Pinpoint the cell where the given text exists, returning its (x, y) midpoint coordinate. 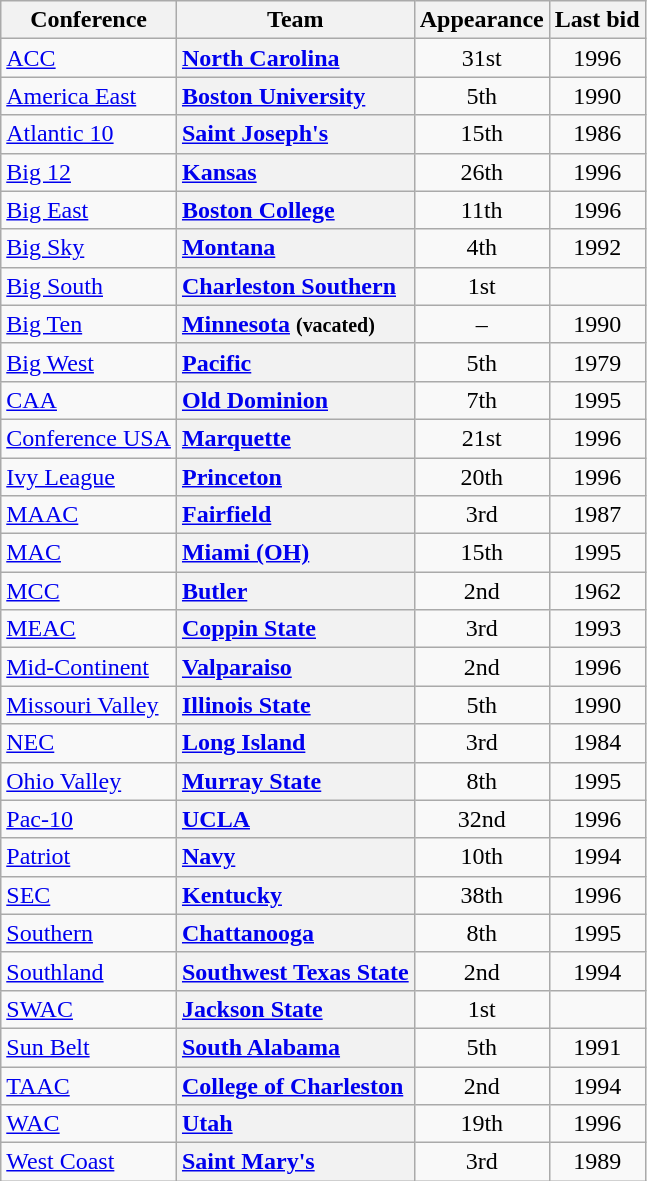
Butler (295, 591)
19th (482, 1124)
Big 12 (89, 172)
Illinois State (295, 705)
Appearance (482, 20)
1992 (597, 248)
Ohio Valley (89, 781)
Big Ten (89, 324)
Southern (89, 933)
Conference (89, 20)
Kentucky (295, 895)
20th (482, 477)
Boston University (295, 96)
Big South (89, 286)
7th (482, 400)
Team (295, 20)
1979 (597, 362)
Chattanooga (295, 933)
CAA (89, 400)
Patriot (89, 857)
UCLA (295, 819)
Mid-Continent (89, 667)
1993 (597, 629)
Big East (89, 210)
North Carolina (295, 58)
Charleston Southern (295, 286)
WAC (89, 1124)
1962 (597, 591)
Coppin State (295, 629)
Big West (89, 362)
Pac-10 (89, 819)
Miami (OH) (295, 553)
TAAC (89, 1085)
26th (482, 172)
Jackson State (295, 1009)
MAAC (89, 515)
Ivy League (89, 477)
Saint Joseph's (295, 134)
1984 (597, 743)
South Alabama (295, 1047)
Princeton (295, 477)
10th (482, 857)
1989 (597, 1162)
Long Island (295, 743)
1987 (597, 515)
Sun Belt (89, 1047)
31st (482, 58)
Pacific (295, 362)
College of Charleston (295, 1085)
Southwest Texas State (295, 971)
Last bid (597, 20)
SWAC (89, 1009)
America East (89, 96)
Murray State (295, 781)
– (482, 324)
1991 (597, 1047)
MEAC (89, 629)
Kansas (295, 172)
MAC (89, 553)
Big Sky (89, 248)
38th (482, 895)
Fairfield (295, 515)
Navy (295, 857)
Valparaiso (295, 667)
Minnesota (vacated) (295, 324)
1986 (597, 134)
11th (482, 210)
Old Dominion (295, 400)
SEC (89, 895)
21st (482, 438)
Southland (89, 971)
Marquette (295, 438)
Saint Mary's (295, 1162)
ACC (89, 58)
Boston College (295, 210)
Utah (295, 1124)
Montana (295, 248)
Atlantic 10 (89, 134)
NEC (89, 743)
West Coast (89, 1162)
MCC (89, 591)
32nd (482, 819)
4th (482, 248)
Missouri Valley (89, 705)
Conference USA (89, 438)
